Locate the cell with the specified text and output its (x, y) center coordinate. 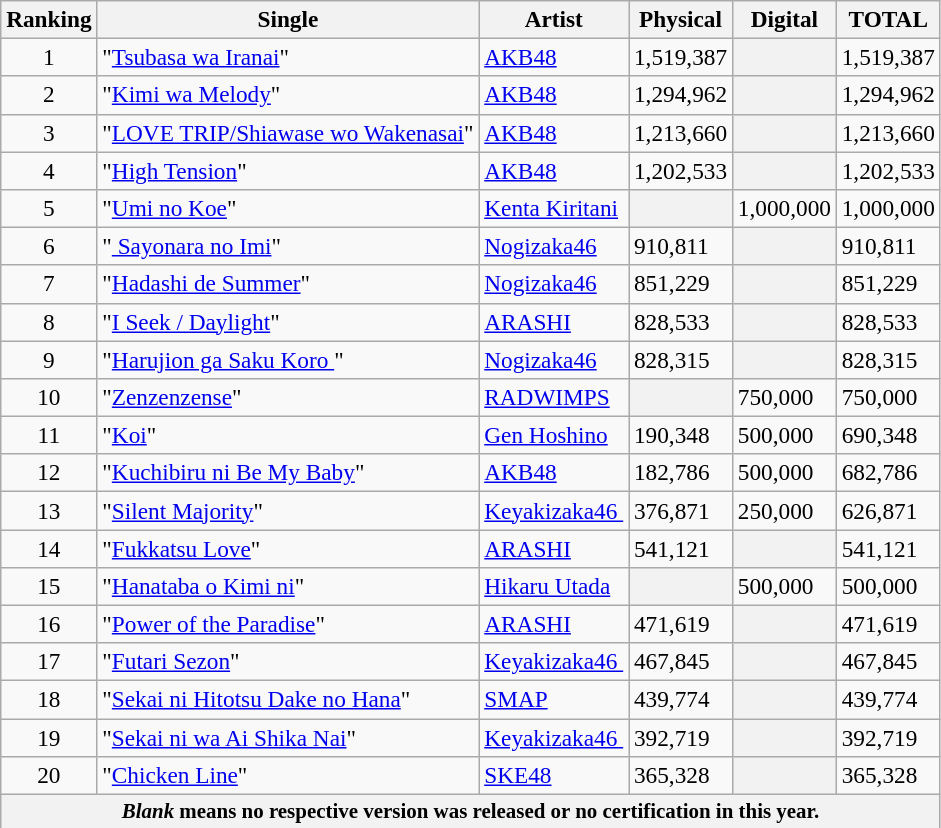
12 (49, 473)
"High Tension" (288, 170)
376,871 (681, 510)
"Silent Majority" (288, 510)
RADWIMPS (554, 397)
18 (49, 699)
3 (49, 133)
TOTAL (888, 19)
10 (49, 397)
13 (49, 510)
Digital (784, 19)
20 (49, 775)
"Koi" (288, 435)
SKE48 (554, 775)
" Sayonara no Imi" (288, 246)
6 (49, 246)
Ranking (49, 19)
9 (49, 359)
"Tsubasa wa Iranai" (288, 57)
2 (49, 95)
SMAP (554, 699)
"Harujion ga Saku Koro " (288, 359)
190,348 (681, 435)
"Kimi wa Melody" (288, 95)
16 (49, 624)
"Hanataba o Kimi ni" (288, 586)
Physical (681, 19)
"Umi no Koe" (288, 208)
1 (49, 57)
7 (49, 284)
"I Seek / Daylight" (288, 322)
8 (49, 322)
"Kuchibiru ni Be My Baby" (288, 473)
"Fukkatsu Love" (288, 548)
"Futari Sezon" (288, 662)
250,000 (784, 510)
19 (49, 737)
690,348 (888, 435)
Kenta Kiritani (554, 208)
"LOVE TRIP/Shiawase wo Wakenasai" (288, 133)
14 (49, 548)
Hikaru Utada (554, 586)
"Sekai ni wa Ai Shika Nai" (288, 737)
17 (49, 662)
626,871 (888, 510)
"Power of the Paradise" (288, 624)
11 (49, 435)
"Sekai ni Hitotsu Dake no Hana" (288, 699)
"Hadashi de Summer" (288, 284)
4 (49, 170)
Blank means no respective version was released or no certification in this year. (470, 811)
Artist (554, 19)
Gen Hoshino (554, 435)
"Zenzenzense" (288, 397)
182,786 (681, 473)
Single (288, 19)
5 (49, 208)
682,786 (888, 473)
"Chicken Line" (288, 775)
15 (49, 586)
